Return [X, Y] of the center of cell containing provided text 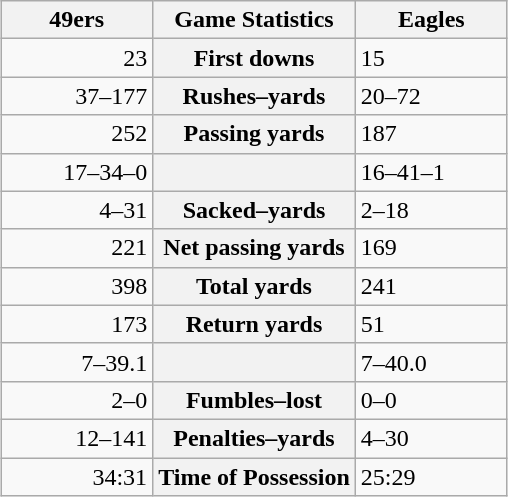
241 [431, 286]
49ers [77, 20]
187 [431, 134]
173 [77, 324]
Net passing yards [254, 248]
51 [431, 324]
Rushes–yards [254, 96]
37–177 [77, 96]
0–0 [431, 400]
7–40.0 [431, 362]
Penalties–yards [254, 438]
252 [77, 134]
2–0 [77, 400]
398 [77, 286]
Passing yards [254, 134]
25:29 [431, 477]
16–41–1 [431, 172]
Time of Possession [254, 477]
169 [431, 248]
Sacked–yards [254, 210]
Fumbles–lost [254, 400]
4–31 [77, 210]
23 [77, 58]
20–72 [431, 96]
Eagles [431, 20]
4–30 [431, 438]
221 [77, 248]
34:31 [77, 477]
7–39.1 [77, 362]
15 [431, 58]
Return yards [254, 324]
12–141 [77, 438]
First downs [254, 58]
Total yards [254, 286]
Game Statistics [254, 20]
2–18 [431, 210]
17–34–0 [77, 172]
